Search for the cell housing the specified text and yield its (x, y) center coordinate. 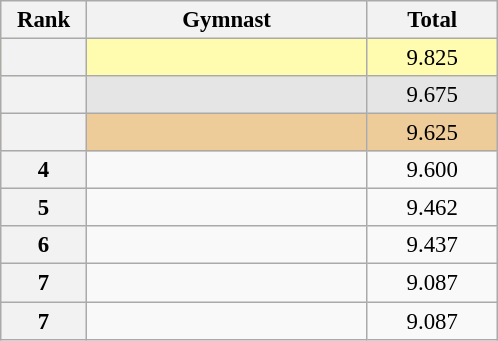
4 (44, 170)
Gymnast (226, 20)
9.437 (432, 245)
9.625 (432, 133)
6 (44, 245)
9.600 (432, 170)
9.825 (432, 58)
9.675 (432, 95)
9.462 (432, 208)
Rank (44, 20)
Total (432, 20)
5 (44, 208)
